Determine the (X, Y) coordinate at the center of the cell enclosing the given text.  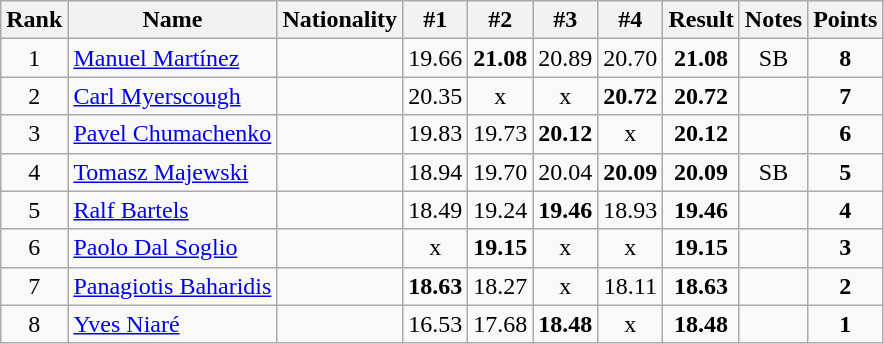
#2 (500, 20)
Carl Myerscough (172, 96)
18.27 (500, 286)
Yves Niaré (172, 324)
18.94 (436, 172)
Name (172, 20)
16.53 (436, 324)
Notes (773, 20)
Pavel Chumachenko (172, 134)
19.83 (436, 134)
18.93 (630, 210)
Tomasz Majewski (172, 172)
20.04 (566, 172)
#4 (630, 20)
18.11 (630, 286)
20.89 (566, 58)
Points (846, 20)
19.73 (500, 134)
Panagiotis Baharidis (172, 286)
Nationality (340, 20)
Rank (34, 20)
Ralf Bartels (172, 210)
#3 (566, 20)
20.70 (630, 58)
Manuel Martínez (172, 58)
19.24 (500, 210)
20.35 (436, 96)
#1 (436, 20)
19.70 (500, 172)
17.68 (500, 324)
18.49 (436, 210)
Result (701, 20)
19.66 (436, 58)
Paolo Dal Soglio (172, 248)
